For the text-containing cell, return its midpoint in (x, y) coordinate format. 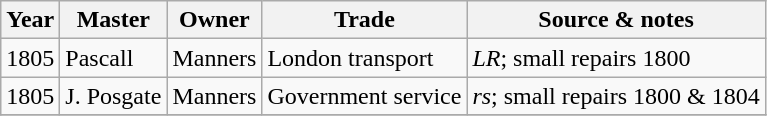
J. Posgate (114, 96)
Trade (364, 20)
Master (114, 20)
Pascall (114, 58)
LR; small repairs 1800 (616, 58)
Government service (364, 96)
rs; small repairs 1800 & 1804 (616, 96)
Year (30, 20)
Owner (214, 20)
Source & notes (616, 20)
London transport (364, 58)
